Capture the cell that displays the provided text and extract its [X, Y] central coordinate. 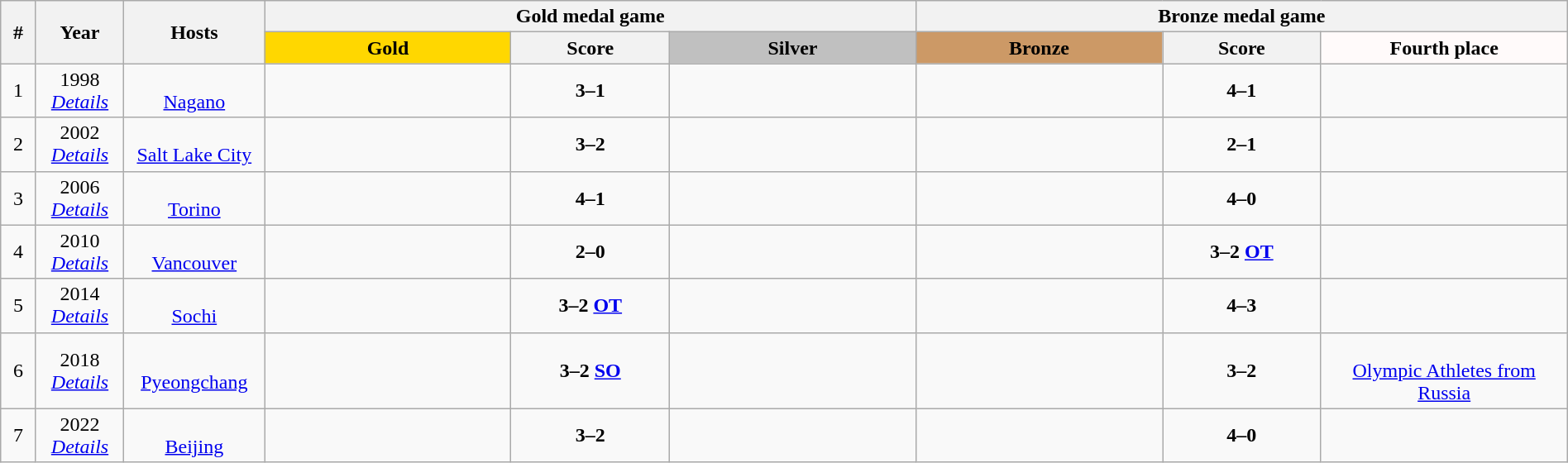
1 [18, 91]
2014 Details [79, 306]
Silver [793, 48]
Hosts [194, 32]
4 [18, 251]
3 [18, 198]
2–0 [590, 251]
Year [79, 32]
Nagano [194, 91]
Gold [388, 48]
2010 Details [79, 251]
2018 Details [79, 370]
Bronze [1040, 48]
Gold medal game [590, 17]
3–2 SO [590, 370]
Sochi [194, 306]
1998 Details [79, 91]
2 [18, 144]
Bronze medal game [1242, 17]
# [18, 32]
Beijing [194, 435]
Fourth place [1444, 48]
Torino [194, 198]
Pyeongchang [194, 370]
2002 Details [79, 144]
Salt Lake City [194, 144]
2022 Details [79, 435]
Olympic Athletes from Russia [1444, 370]
4–3 [1242, 306]
Vancouver [194, 251]
2006 Details [79, 198]
5 [18, 306]
2–1 [1242, 144]
7 [18, 435]
6 [18, 370]
3–1 [590, 91]
